Output the (X, Y) coordinate of the center of the cell containing the given text.  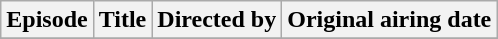
Original airing date (390, 20)
Title (122, 20)
Directed by (217, 20)
Episode (47, 20)
